Pinpoint the cell where the given text exists, returning its (x, y) midpoint coordinate. 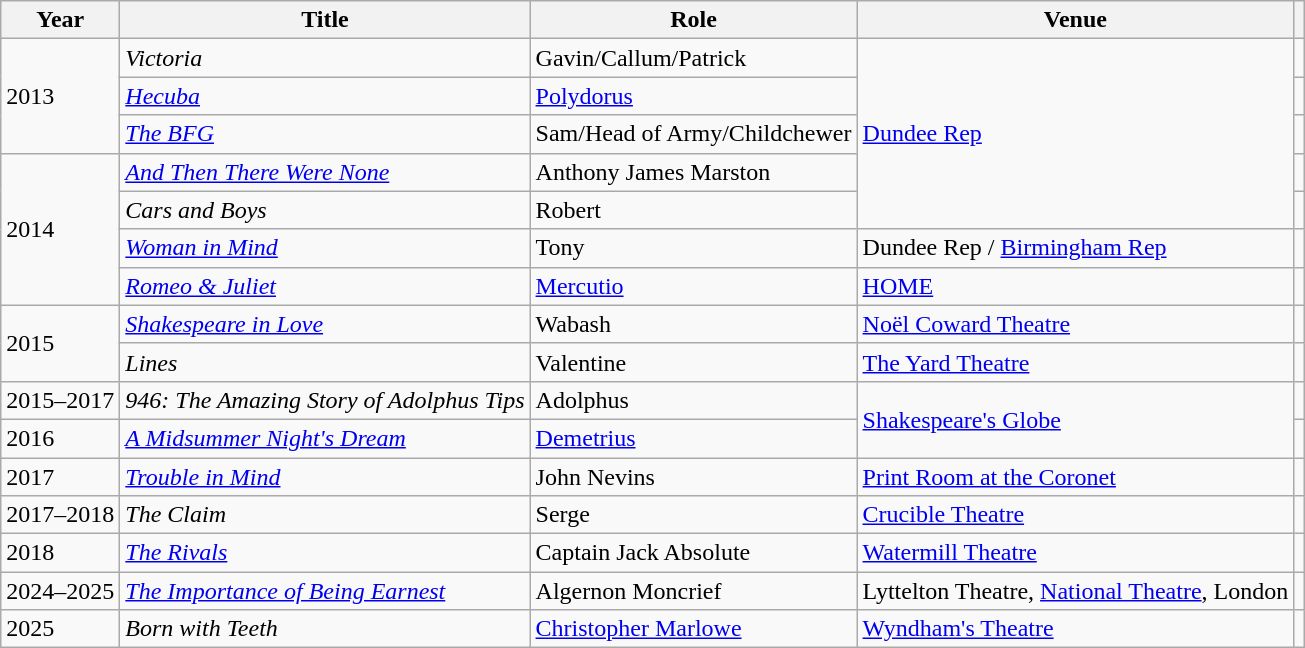
946: The Amazing Story of Adolphus Tips (325, 400)
Robert (694, 210)
Cars and Boys (325, 210)
Serge (694, 515)
2025 (60, 629)
2014 (60, 229)
Noël Coward Theatre (1076, 324)
Adolphus (694, 400)
Print Room at the Coronet (1076, 477)
2017 (60, 477)
HOME (1076, 286)
Shakespeare's Globe (1076, 419)
Anthony James Marston (694, 172)
Tony (694, 248)
Lines (325, 362)
Sam/Head of Army/Childchewer (694, 134)
Mercutio (694, 286)
Watermill Theatre (1076, 553)
Venue (1076, 20)
Captain Jack Absolute (694, 553)
Title (325, 20)
2015 (60, 343)
The Importance of Being Earnest (325, 591)
The Claim (325, 515)
Dundee Rep (1076, 134)
Romeo & Juliet (325, 286)
2024–2025 (60, 591)
Dundee Rep / Birmingham Rep (1076, 248)
Demetrius (694, 438)
Victoria (325, 58)
2013 (60, 96)
Valentine (694, 362)
Algernon Moncrief (694, 591)
Woman in Mind (325, 248)
Trouble in Mind (325, 477)
The Yard Theatre (1076, 362)
Wyndham's Theatre (1076, 629)
Gavin/Callum/Patrick (694, 58)
John Nevins (694, 477)
Christopher Marlowe (694, 629)
Year (60, 20)
Born with Teeth (325, 629)
A Midsummer Night's Dream (325, 438)
Polydorus (694, 96)
The BFG (325, 134)
2017–2018 (60, 515)
Wabash (694, 324)
Shakespeare in Love (325, 324)
The Rivals (325, 553)
2016 (60, 438)
Crucible Theatre (1076, 515)
Role (694, 20)
2015–2017 (60, 400)
Lyttelton Theatre, National Theatre, London (1076, 591)
And Then There Were None (325, 172)
Hecuba (325, 96)
2018 (60, 553)
